Pinpoint the cell where the given text exists, returning its [x, y] midpoint coordinate. 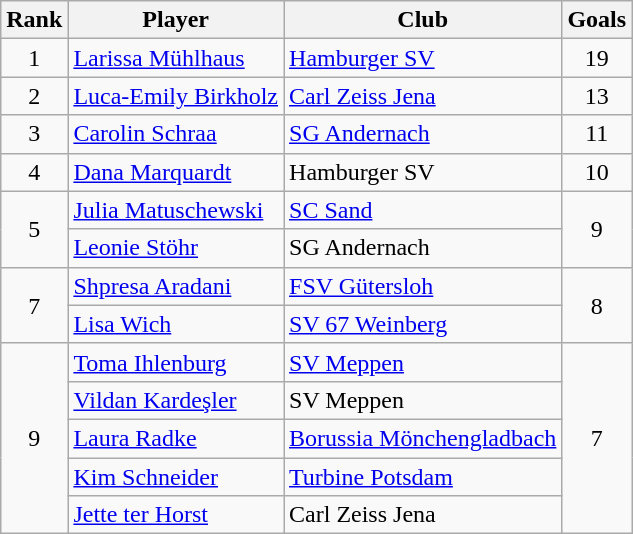
3 [34, 134]
Toma Ihlenburg [176, 362]
Player [176, 20]
Laura Radke [176, 438]
Club [423, 20]
1 [34, 58]
5 [34, 229]
2 [34, 96]
Leonie Stöhr [176, 248]
Rank [34, 20]
13 [597, 96]
Kim Schneider [176, 477]
Borussia Mönchengladbach [423, 438]
Julia Matuschewski [176, 210]
Vildan Kardeşler [176, 400]
Carolin Schraa [176, 134]
4 [34, 172]
Larissa Mühlhaus [176, 58]
19 [597, 58]
Lisa Wich [176, 324]
Dana Marquardt [176, 172]
Goals [597, 20]
Turbine Potsdam [423, 477]
FSV Gütersloh [423, 286]
Jette ter Horst [176, 515]
8 [597, 305]
11 [597, 134]
Luca-Emily Birkholz [176, 96]
Shpresa Aradani [176, 286]
10 [597, 172]
SV 67 Weinberg [423, 324]
SC Sand [423, 210]
